Search for the cell housing the specified text and yield its (x, y) center coordinate. 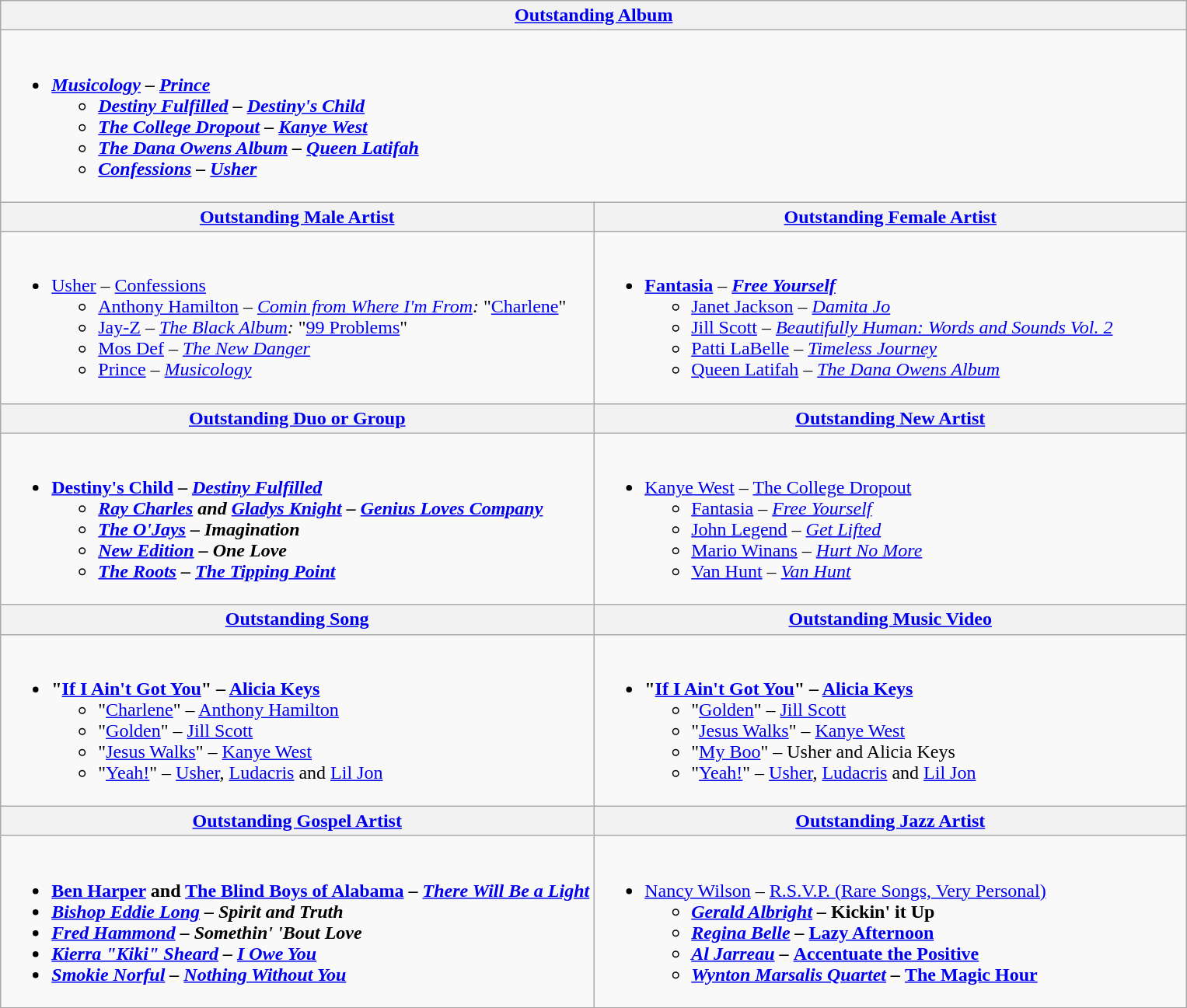
"If I Ain't Got You" – Alicia Keys"Charlene" – Anthony Hamilton"Golden" – Jill Scott"Jesus Walks" – Kanye West"Yeah!" – Usher, Ludacris and Lil Jon (297, 720)
Outstanding Jazz Artist (891, 821)
Outstanding New Artist (891, 418)
Musicology – PrinceDestiny Fulfilled – Destiny's ChildThe College Dropout – Kanye WestThe Dana Owens Album – Queen LatifahConfessions – Usher (594, 117)
Outstanding Gospel Artist (297, 821)
Outstanding Music Video (891, 619)
Outstanding Duo or Group (297, 418)
Outstanding Album (594, 16)
Outstanding Female Artist (891, 217)
Outstanding Song (297, 619)
Kanye West – The College DropoutFantasia – Free YourselfJohn Legend – Get LiftedMario Winans – Hurt No MoreVan Hunt – Van Hunt (891, 519)
Outstanding Male Artist (297, 217)
